Find where the given text appears and provide that cell's center as [x, y] coordinate. 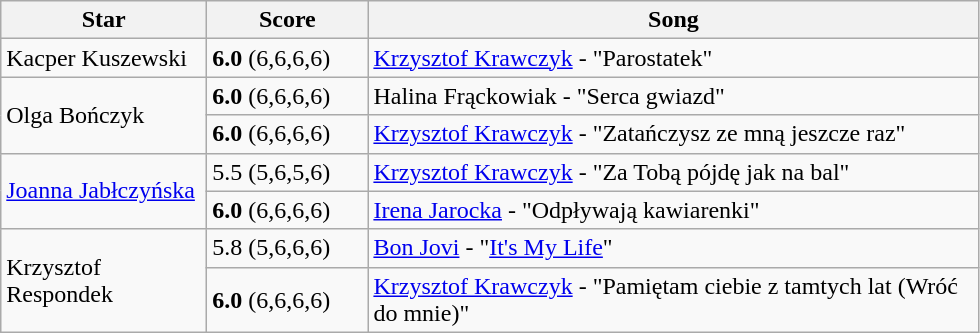
Song [674, 20]
5.8 (5,6,6,6) [288, 248]
Joanna Jabłczyńska [104, 191]
Krzysztof Krawczyk - "Za Tobą pójdę jak na bal" [674, 172]
Irena Jarocka - "Odpływają kawiarenki" [674, 210]
Halina Frąckowiak - "Serca gwiazd" [674, 96]
Score [288, 20]
Krzysztof Respondek [104, 280]
Star [104, 20]
Krzysztof Krawczyk - "Pamiętam ciebie z tamtych lat (Wróć do mnie)" [674, 300]
Krzysztof Krawczyk - "Zatańczysz ze mną jeszcze raz" [674, 134]
Kacper Kuszewski [104, 58]
Bon Jovi - "It's My Life" [674, 248]
5.5 (5,6,5,6) [288, 172]
Krzysztof Krawczyk - "Parostatek" [674, 58]
Olga Bończyk [104, 115]
